From the cell containing the given text, extract its center point as [x, y] coordinate. 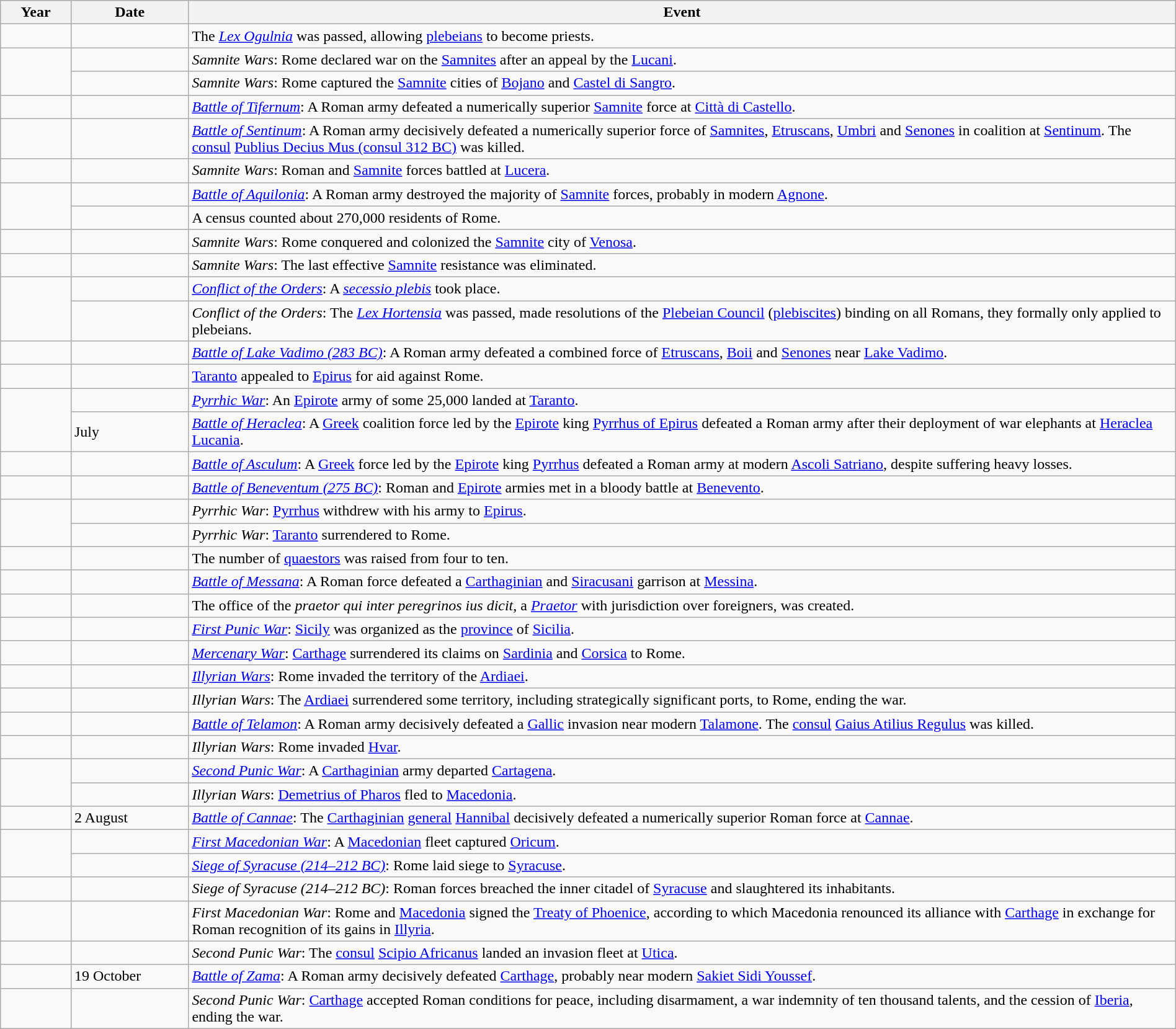
Illyrian Wars: Rome invaded the territory of the Ardiaei. [682, 676]
Mercenary War: Carthage surrendered its claims on Sardinia and Corsica to Rome. [682, 653]
First Punic War: Sicily was organized as the province of Sicilia. [682, 629]
The number of quaestors was raised from four to ten. [682, 558]
Battle of Cannae: The Carthaginian general Hannibal decisively defeated a numerically superior Roman force at Cannae. [682, 818]
Samnite Wars: Rome conquered and colonized the Samnite city of Venosa. [682, 241]
Pyrrhic War: Pyrrhus withdrew with his army to Epirus. [682, 511]
Pyrrhic War: An Epirote army of some 25,000 landed at Taranto. [682, 400]
Battle of Aquilonia: A Roman army destroyed the majority of Samnite forces, probably in modern Agnone. [682, 194]
Siege of Syracuse (214–212 BC): Rome laid siege to Syracuse. [682, 865]
Battle of Messana: A Roman force defeated a Carthaginian and Siracusani garrison at Messina. [682, 582]
Battle of Tifernum: A Roman army defeated a numerically superior Samnite force at Città di Castello. [682, 107]
Event [682, 12]
Samnite Wars: Roman and Samnite forces battled at Lucera. [682, 171]
Siege of Syracuse (214–212 BC): Roman forces breached the inner citadel of Syracuse and slaughtered its inhabitants. [682, 889]
July [129, 432]
Battle of Lake Vadimo (283 BC): A Roman army defeated a combined force of Etruscans, Boii and Senones near Lake Vadimo. [682, 353]
19 October [129, 976]
Conflict of the Orders: A secessio plebis took place. [682, 288]
Second Punic War: A Carthaginian army departed Cartagena. [682, 771]
Samnite Wars: Rome declared war on the Samnites after an appeal by the Lucani. [682, 60]
Battle of Telamon: A Roman army decisively defeated a Gallic invasion near modern Talamone. The consul Gaius Atilius Regulus was killed. [682, 724]
The office of the praetor qui inter peregrinos ius dicit, a Praetor with jurisdiction over foreigners, was created. [682, 605]
A census counted about 270,000 residents of Rome. [682, 218]
Second Punic War: The consul Scipio Africanus landed an invasion fleet at Utica. [682, 953]
Battle of Asculum: A Greek force led by the Epirote king Pyrrhus defeated a Roman army at modern Ascoli Satriano, despite suffering heavy losses. [682, 464]
Date [129, 12]
Illyrian Wars: Rome invaded Hvar. [682, 747]
Battle of Beneventum (275 BC): Roman and Epirote armies met in a bloody battle at Benevento. [682, 488]
Illyrian Wars: Demetrius of Pharos fled to Macedonia. [682, 795]
Illyrian Wars: The Ardiaei surrendered some territory, including strategically significant ports, to Rome, ending the war. [682, 700]
Year [36, 12]
Battle of Zama: A Roman army decisively defeated Carthage, probably near modern Sakiet Sidi Youssef. [682, 976]
Pyrrhic War: Taranto surrendered to Rome. [682, 535]
Samnite Wars: Rome captured the Samnite cities of Bojano and Castel di Sangro. [682, 83]
Taranto appealed to Epirus for aid against Rome. [682, 376]
Samnite Wars: The last effective Samnite resistance was eliminated. [682, 265]
2 August [129, 818]
First Macedonian War: A Macedonian fleet captured Oricum. [682, 842]
The Lex Ogulnia was passed, allowing plebeians to become priests. [682, 36]
